Capture the cell that displays the provided text and extract its (X, Y) central coordinate. 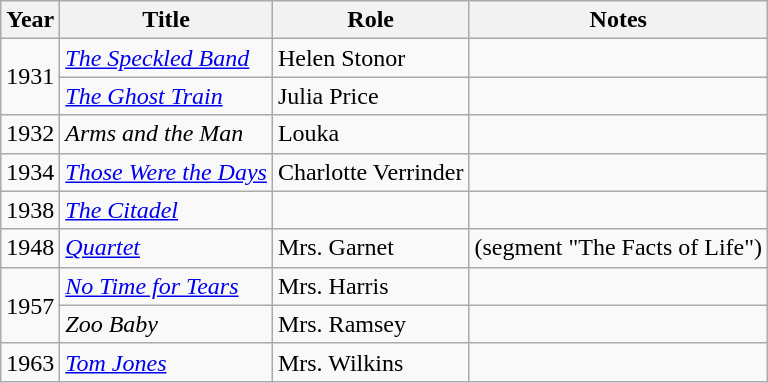
Julia Price (370, 96)
1934 (30, 172)
Notes (618, 20)
Louka (370, 134)
Mrs. Wilkins (370, 362)
Arms and the Man (166, 134)
Quartet (166, 248)
Zoo Baby (166, 324)
1963 (30, 362)
Tom Jones (166, 362)
Role (370, 20)
No Time for Tears (166, 286)
1931 (30, 77)
Helen Stonor (370, 58)
Title (166, 20)
The Citadel (166, 210)
1938 (30, 210)
The Speckled Band (166, 58)
Mrs. Ramsey (370, 324)
The Ghost Train (166, 96)
Mrs. Garnet (370, 248)
Charlotte Verrinder (370, 172)
1957 (30, 305)
Mrs. Harris (370, 286)
1948 (30, 248)
Year (30, 20)
(segment "The Facts of Life") (618, 248)
1932 (30, 134)
Those Were the Days (166, 172)
